Output the (x, y) coordinate of the center of the cell containing the given text.  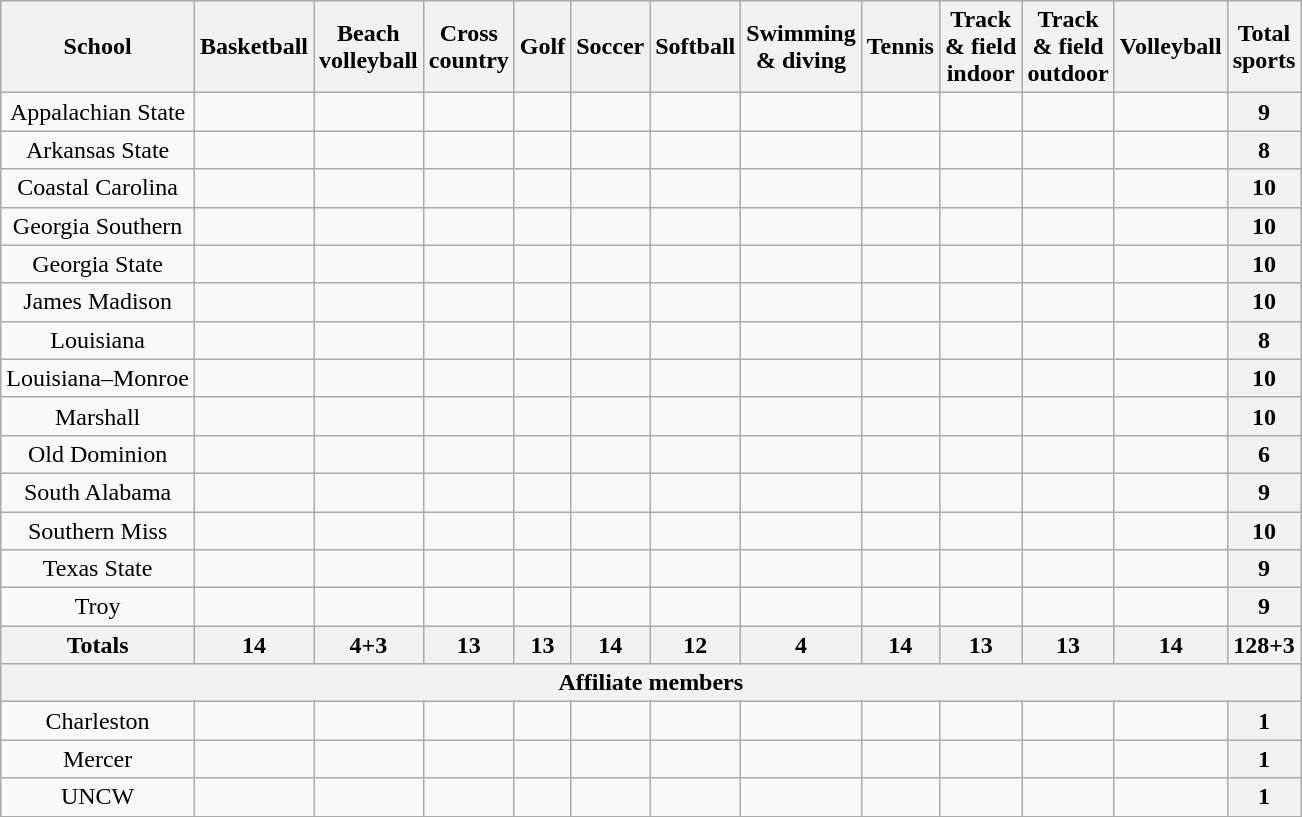
Arkansas State (98, 150)
4+3 (369, 645)
Georgia State (98, 264)
School (98, 47)
James Madison (98, 302)
Texas State (98, 569)
Georgia Southern (98, 226)
Coastal Carolina (98, 188)
Marshall (98, 416)
Totalsports (1264, 47)
Track& fieldindoor (980, 47)
Beachvolleyball (369, 47)
Appalachian State (98, 112)
Old Dominion (98, 454)
4 (801, 645)
6 (1264, 454)
Troy (98, 607)
128+3 (1264, 645)
Swimming& diving (801, 47)
Louisiana–Monroe (98, 378)
South Alabama (98, 492)
Softball (696, 47)
UNCW (98, 797)
12 (696, 645)
Mercer (98, 759)
Volleyball (1170, 47)
Charleston (98, 721)
Golf (542, 47)
Totals (98, 645)
Affiliate members (651, 683)
Southern Miss (98, 531)
Track& fieldoutdoor (1068, 47)
Crosscountry (468, 47)
Soccer (610, 47)
Basketball (254, 47)
Louisiana (98, 340)
Tennis (900, 47)
